Scan for the cell matching the given text and deliver its (X, Y) coordinate at center. 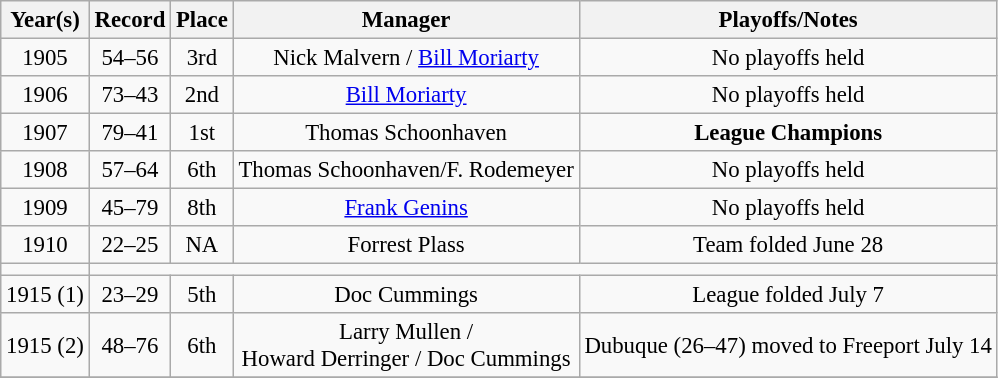
NA (202, 245)
Record (130, 20)
Frank Genins (406, 208)
23–29 (130, 294)
Place (202, 20)
Team folded June 28 (788, 245)
1908 (45, 170)
Larry Mullen /Howard Derringer / Doc Cummings (406, 344)
45–79 (130, 208)
Manager (406, 20)
5th (202, 294)
Year(s) (45, 20)
1915 (1) (45, 294)
1910 (45, 245)
1905 (45, 58)
Thomas Schoonhaven/F. Rodemeyer (406, 170)
1907 (45, 133)
Playoffs/Notes (788, 20)
22–25 (130, 245)
Bill Moriarty (406, 95)
League Champions (788, 133)
2nd (202, 95)
Nick Malvern / Bill Moriarty (406, 58)
Thomas Schoonhaven (406, 133)
1909 (45, 208)
League folded July 7 (788, 294)
57–64 (130, 170)
1915 (2) (45, 344)
48–76 (130, 344)
Doc Cummings (406, 294)
1906 (45, 95)
79–41 (130, 133)
Dubuque (26–47) moved to Freeport July 14 (788, 344)
8th (202, 208)
Forrest Plass (406, 245)
3rd (202, 58)
1st (202, 133)
73–43 (130, 95)
54–56 (130, 58)
